Detect which cell encompasses the target text, then output its (X, Y) center coordinate. 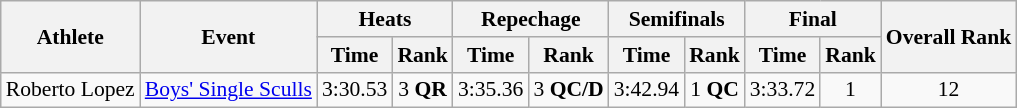
1 (850, 90)
3:30.53 (354, 90)
Roberto Lopez (70, 90)
3 QR (422, 90)
Event (228, 36)
3:33.72 (782, 90)
Boys' Single Sculls (228, 90)
Final (813, 19)
3 QC/D (568, 90)
12 (948, 90)
3:35.36 (490, 90)
Repechage (531, 19)
Athlete (70, 36)
3:42.94 (646, 90)
Overall Rank (948, 36)
1 QC (714, 90)
Heats (385, 19)
Semifinals (677, 19)
